Capture the cell that displays the provided text and extract its (x, y) central coordinate. 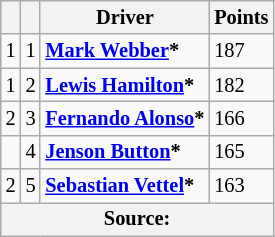
Points (241, 17)
3 (31, 118)
Lewis Hamilton* (124, 85)
Jenson Button* (124, 152)
182 (241, 85)
166 (241, 118)
Source: (138, 219)
Sebastian Vettel* (124, 186)
187 (241, 51)
Mark Webber* (124, 51)
4 (31, 152)
163 (241, 186)
5 (31, 186)
165 (241, 152)
Driver (124, 17)
Fernando Alonso* (124, 118)
